Extract the [x, y] coordinate from the center of the cell holding the provided text.  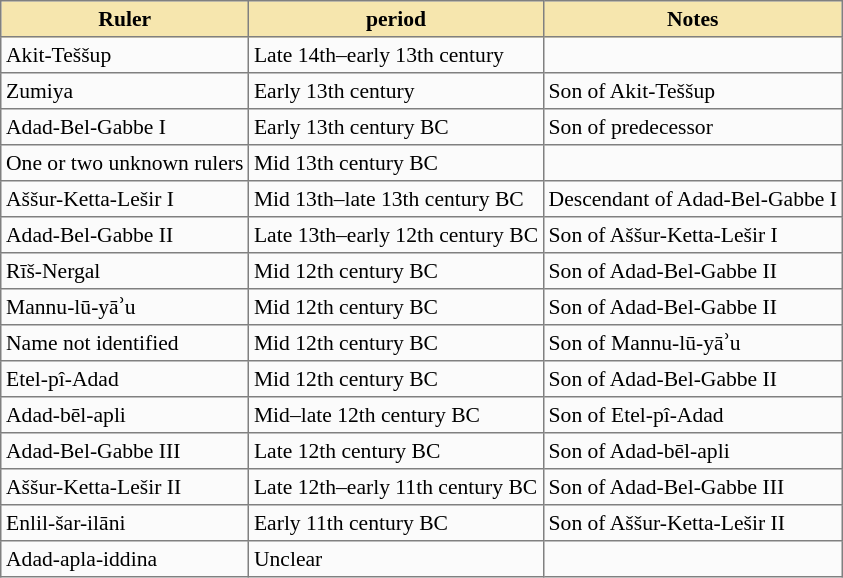
Notes [692, 19]
Son of Akit-Teššup [692, 91]
period [396, 19]
Rīš-Nergal [125, 271]
Adad-bēl-apli [125, 415]
Late 12th–early 11th century BC [396, 487]
Akit-Teššup [125, 55]
Son of Aššur-Ketta-Lešir I [692, 235]
Early 13th century BC [396, 127]
Late 14th–early 13th century [396, 55]
Aššur-Ketta-Lešir II [125, 487]
Mid 13th–late 13th century BC [396, 199]
Son of Adad-bēl-apli [692, 451]
Son of Mannu-lū-yāʾu [692, 343]
Mid–late 12th century BC [396, 415]
Adad-Bel-Gabbe III [125, 451]
Aššur-Ketta-Lešir I [125, 199]
Adad-Bel-Gabbe I [125, 127]
Unclear [396, 559]
One or two unknown rulers [125, 163]
Son of Adad-Bel-Gabbe III [692, 487]
Early 11th century BC [396, 523]
Son of predecessor [692, 127]
Descendant of Adad-Bel-Gabbe I [692, 199]
Son of Aššur-Ketta-Lešir II [692, 523]
Ruler [125, 19]
Late 13th–early 12th century BC [396, 235]
Adad-apla-iddina [125, 559]
Mannu-lū-yāʾu [125, 307]
Zumiya [125, 91]
Late 12th century BC [396, 451]
Early 13th century [396, 91]
Name not identified [125, 343]
Etel-pî-Adad [125, 379]
Adad-Bel-Gabbe II [125, 235]
Son of Etel-pî-Adad [692, 415]
Mid 13th century BC [396, 163]
Enlil-šar-ilāni [125, 523]
